Identify which cell holds the provided text, then report its (X, Y) central coordinate. 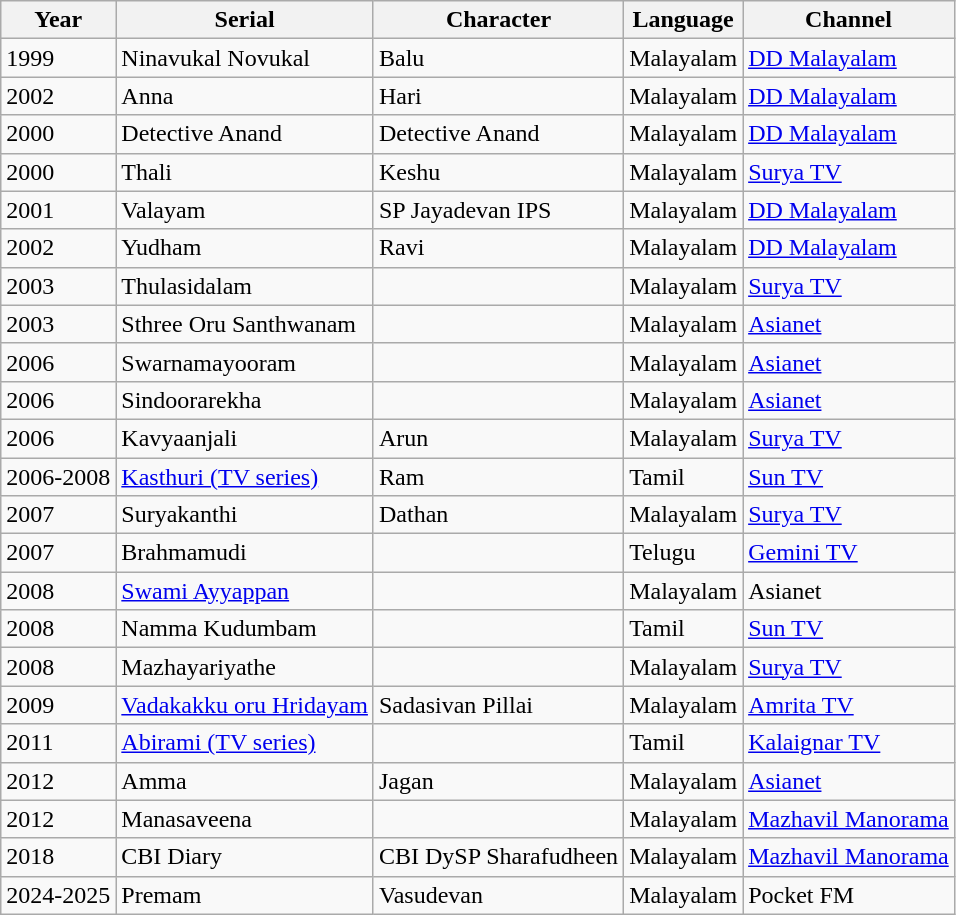
Balu (498, 58)
Premam (245, 895)
Brahmamudi (245, 553)
2024-2025 (58, 895)
CBI Diary (245, 857)
Language (684, 20)
Valayam (245, 210)
Year (58, 20)
2011 (58, 743)
2006-2008 (58, 477)
Amrita TV (849, 705)
Thulasidalam (245, 286)
Kavyaanjali (245, 438)
Hari (498, 96)
Mazhayariyathe (245, 667)
Arun (498, 438)
Character (498, 20)
Manasaveena (245, 819)
SP Jayadevan IPS (498, 210)
1999 (58, 58)
Ram (498, 477)
Sadasivan Pillai (498, 705)
CBI DySP Sharafudheen (498, 857)
Jagan (498, 781)
Kasthuri (TV series) (245, 477)
Thali (245, 172)
Vasudevan (498, 895)
Ravi (498, 248)
Pocket FM (849, 895)
Sindoorarekha (245, 400)
Serial (245, 20)
Yudham (245, 248)
Kalaignar TV (849, 743)
Telugu (684, 553)
Keshu (498, 172)
Sthree Oru Santhwanam (245, 324)
Swami Ayyappan (245, 591)
2018 (58, 857)
Anna (245, 96)
Abirami (TV series) (245, 743)
Vadakakku oru Hridayam (245, 705)
Suryakanthi (245, 515)
2009 (58, 705)
Channel (849, 20)
2001 (58, 210)
Amma (245, 781)
Gemini TV (849, 553)
Namma Kudumbam (245, 629)
Ninavukal Novukal (245, 58)
Dathan (498, 515)
Swarnamayooram (245, 362)
